Pinpoint the cell where the given text exists, returning its [x, y] midpoint coordinate. 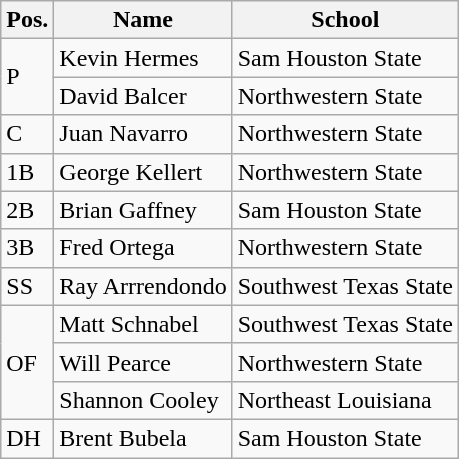
3B [28, 248]
OF [28, 362]
Shannon Cooley [143, 400]
Juan Navarro [143, 134]
1B [28, 172]
Northeast Louisiana [345, 400]
Will Pearce [143, 362]
Matt Schnabel [143, 324]
School [345, 20]
C [28, 134]
Brent Bubela [143, 438]
George Kellert [143, 172]
Ray Arrrendondo [143, 286]
SS [28, 286]
2B [28, 210]
Fred Ortega [143, 248]
David Balcer [143, 96]
P [28, 77]
Pos. [28, 20]
Brian Gaffney [143, 210]
Kevin Hermes [143, 58]
Name [143, 20]
DH [28, 438]
